Return [X, Y] of the center of cell containing provided text 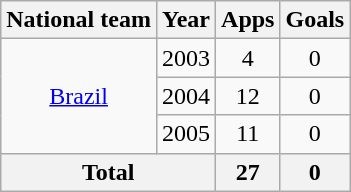
Apps [248, 20]
2005 [186, 134]
2004 [186, 96]
Brazil [79, 96]
27 [248, 172]
Year [186, 20]
Total [108, 172]
Goals [315, 20]
National team [79, 20]
4 [248, 58]
11 [248, 134]
12 [248, 96]
2003 [186, 58]
